Scan for the cell matching the given text and deliver its (X, Y) coordinate at center. 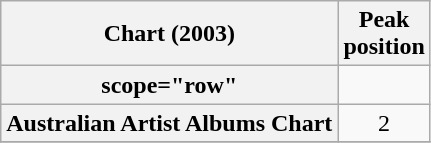
scope="row" (170, 85)
Peakposition (384, 34)
Australian Artist Albums Chart (170, 123)
Chart (2003) (170, 34)
2 (384, 123)
